Scan for the cell matching the given text and deliver its [x, y] coordinate at center. 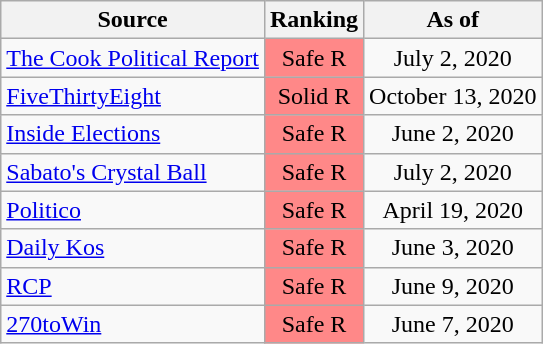
April 19, 2020 [453, 210]
As of [453, 20]
RCP [133, 286]
Sabato's Crystal Ball [133, 172]
June 3, 2020 [453, 248]
Politico [133, 210]
Source [133, 20]
June 9, 2020 [453, 286]
Daily Kos [133, 248]
June 2, 2020 [453, 134]
270toWin [133, 324]
October 13, 2020 [453, 96]
FiveThirtyEight [133, 96]
Solid R [314, 96]
June 7, 2020 [453, 324]
Inside Elections [133, 134]
The Cook Political Report [133, 58]
Ranking [314, 20]
